For the text-containing cell, return its midpoint in (X, Y) coordinate format. 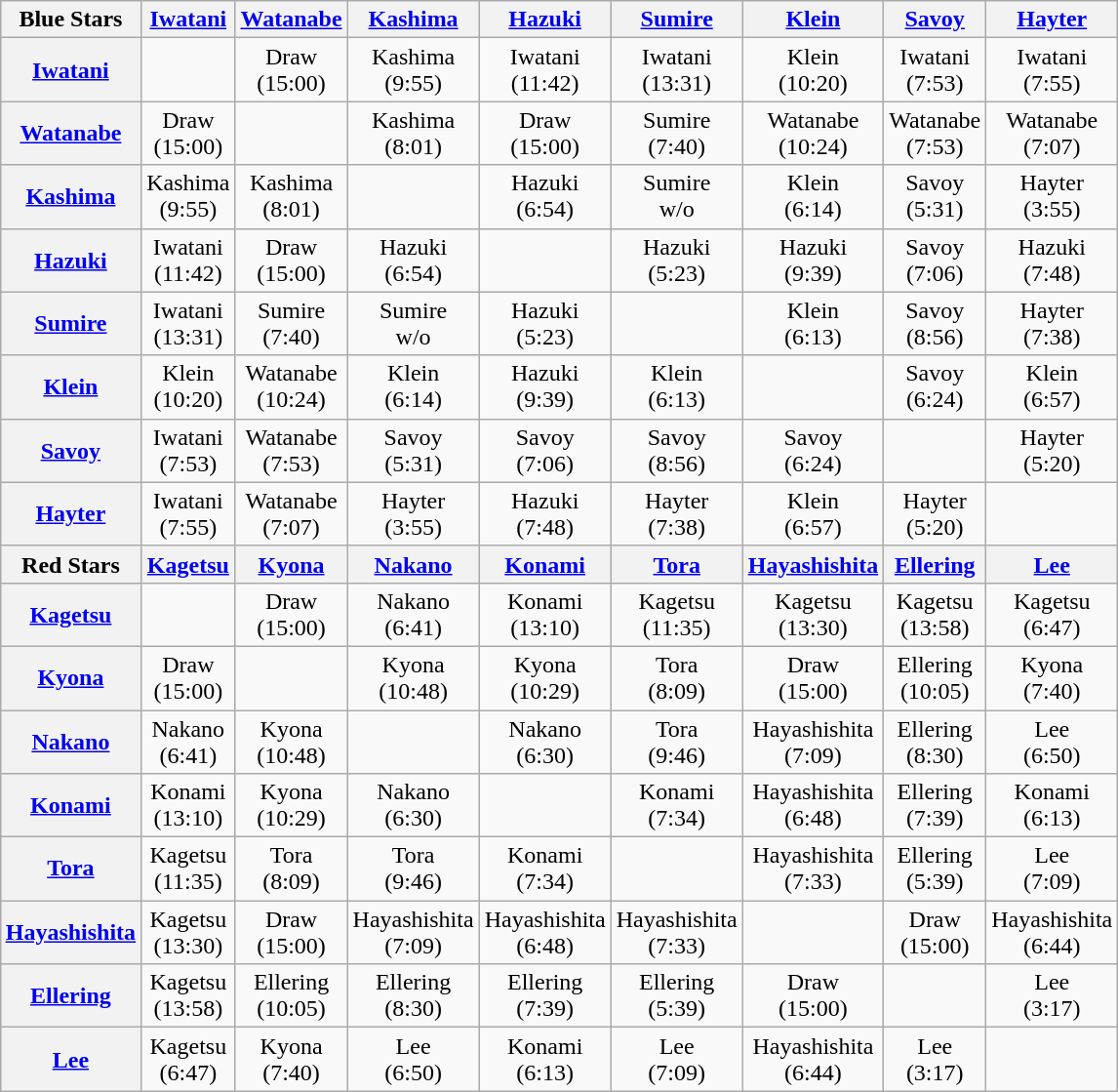
Red Stars (70, 564)
Blue Stars (70, 20)
